Extract the [x, y] coordinate from the center of the cell holding the provided text.  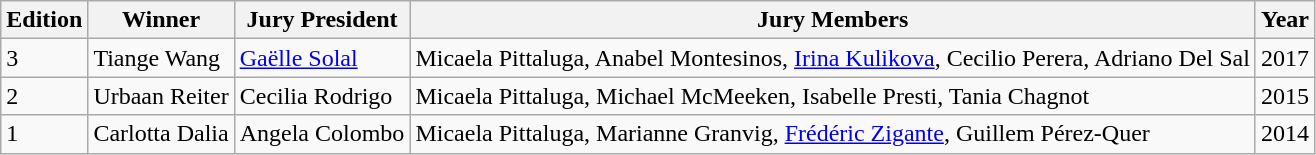
Urbaan Reiter [161, 96]
Edition [44, 20]
Micaela Pittaluga, Anabel Montesinos, Irina Kulikova, Cecilio Perera, Adriano Del Sal [833, 58]
2015 [1284, 96]
Gaëlle Solal [322, 58]
Jury President [322, 20]
1 [44, 134]
Year [1284, 20]
2 [44, 96]
Carlotta Dalia [161, 134]
2014 [1284, 134]
3 [44, 58]
Winner [161, 20]
2017 [1284, 58]
Angela Colombo [322, 134]
Cecilia Rodrigo [322, 96]
Tiange Wang [161, 58]
Jury Members [833, 20]
Micaela Pittaluga, Marianne Granvig, Frédéric Zigante, Guillem Pérez-Quer [833, 134]
Micaela Pittaluga, Michael McMeeken, Isabelle Presti, Tania Chagnot [833, 96]
